Find where the given text appears and provide that cell's center as [X, Y] coordinate. 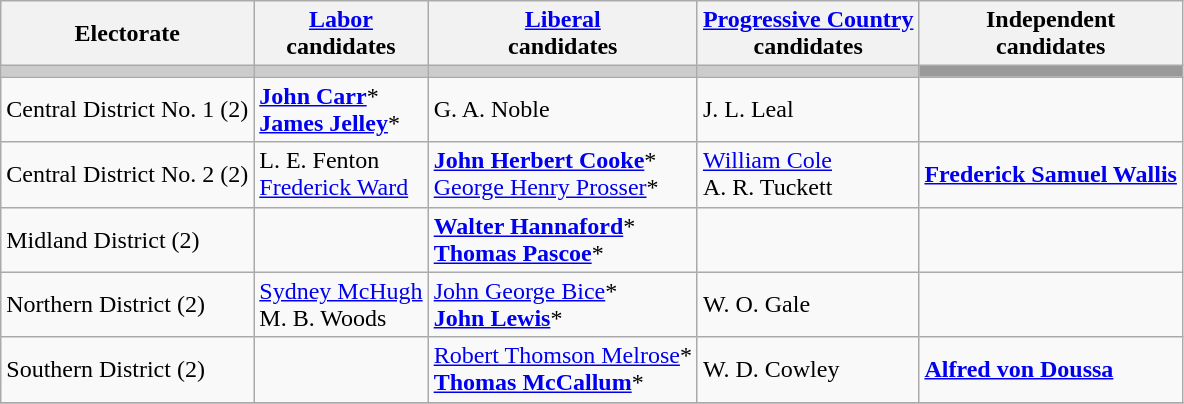
L. E. FentonFrederick Ward [341, 174]
Robert Thomson Melrose*Thomas McCallum* [562, 370]
G. A. Noble [562, 110]
Labor candidates [341, 34]
Progressive Country candidates [808, 34]
W. O. Gale [808, 304]
Southern District (2) [128, 370]
John Herbert Cooke*George Henry Prosser* [562, 174]
William ColeA. R. Tuckett [808, 174]
Central District No. 2 (2) [128, 174]
Sydney McHughM. B. Woods [341, 304]
Central District No. 1 (2) [128, 110]
Electorate [128, 34]
Independent candidates [1051, 34]
Walter Hannaford*Thomas Pascoe* [562, 240]
W. D. Cowley [808, 370]
J. L. Leal [808, 110]
Midland District (2) [128, 240]
Alfred von Doussa [1051, 370]
John Carr*James Jelley* [341, 110]
Frederick Samuel Wallis [1051, 174]
John George Bice*John Lewis* [562, 304]
Northern District (2) [128, 304]
Liberal candidates [562, 34]
